Capture the cell that displays the provided text and extract its [X, Y] central coordinate. 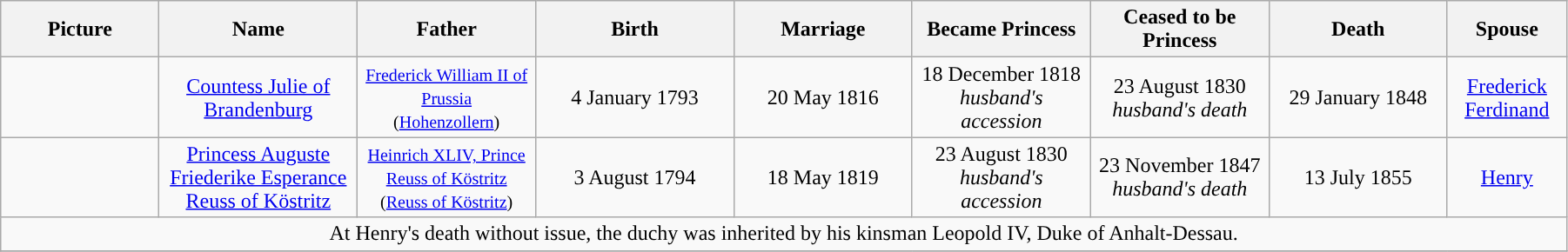
Ceased to be Princess [1180, 30]
23 August 1830husband's death [1180, 97]
Spouse [1507, 30]
18 December 1818husband's accession [1001, 97]
Princess Auguste Friederike Esperance Reuss of Köstritz [258, 177]
Became Princess [1001, 30]
4 January 1793 [635, 97]
Frederick William II of Prussia(Hohenzollern) [447, 97]
29 January 1848 [1357, 97]
23 November 1847husband's death [1180, 177]
13 July 1855 [1357, 177]
3 August 1794 [635, 177]
23 August 1830husband's accession [1001, 177]
Heinrich XLIV, Prince Reuss of Köstritz(Reuss of Köstritz) [447, 177]
Name [258, 30]
Frederick Ferdinand [1507, 97]
18 May 1819 [823, 177]
Countess Julie of Brandenburg [258, 97]
Marriage [823, 30]
Picture [80, 30]
20 May 1816 [823, 97]
Father [447, 30]
Birth [635, 30]
Henry [1507, 177]
At Henry's death without issue, the duchy was inherited by his kinsman Leopold IV, Duke of Anhalt-Dessau. [784, 234]
Death [1357, 30]
